From the cell containing the given text, extract its center point as [x, y] coordinate. 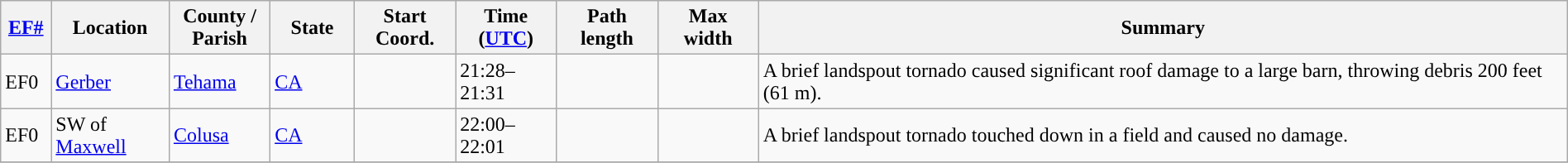
A brief landspout tornado touched down in a field and caused no damage. [1163, 136]
Tehama [219, 81]
Gerber [111, 81]
County / Parish [219, 28]
Path length [607, 28]
State [313, 28]
Time (UTC) [506, 28]
Location [111, 28]
EF# [26, 28]
SW of Maxwell [111, 136]
Start Coord. [404, 28]
Max width [708, 28]
22:00–22:01 [506, 136]
21:28–21:31 [506, 81]
Colusa [219, 136]
Summary [1163, 28]
A brief landspout tornado caused significant roof damage to a large barn, throwing debris 200 feet (61 m). [1163, 81]
